Determine the [X, Y] coordinate at the center of the cell enclosing the given text.  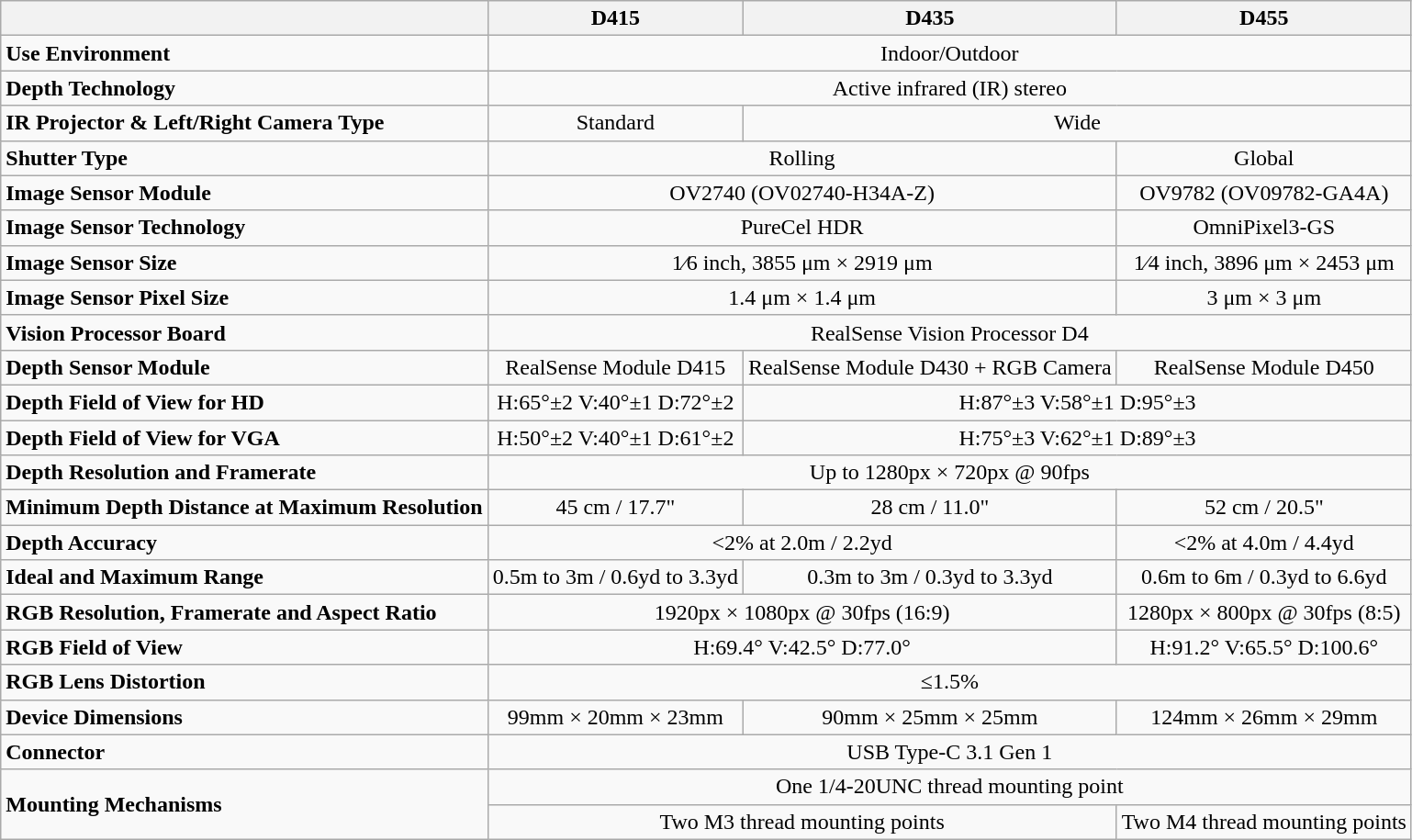
OmniPixel3-GS [1263, 228]
H:65°±2 V:40°±1 D:72°±2 [615, 402]
D415 [615, 18]
1⁄4 inch, 3896 μm × 2453 μm [1263, 263]
Indoor/Outdoor [949, 53]
Depth Field of View for VGA [244, 438]
0.6m to 6m / 0.3yd to 6.6yd [1263, 577]
99mm × 20mm × 23mm [615, 717]
Minimum Depth Distance at Maximum Resolution [244, 508]
Depth Sensor Module [244, 367]
3 μm × 3 μm [1263, 297]
Connector [244, 752]
RGB Resolution, Framerate and Aspect Ratio [244, 612]
RGB Field of View [244, 647]
OV9782 (OV09782-GA4A) [1263, 193]
Two M3 thread mounting points [802, 822]
PureCel HDR [802, 228]
<2% at 4.0m / 4.4yd [1263, 543]
H:69.4° V:42.5° D:77.0° [802, 647]
Use Environment [244, 53]
<2% at 2.0m / 2.2yd [802, 543]
Standard [615, 123]
Device Dimensions [244, 717]
Depth Field of View for HD [244, 402]
Image Sensor Size [244, 263]
RealSense Module D450 [1263, 367]
Depth Resolution and Framerate [244, 473]
124mm × 26mm × 29mm [1263, 717]
Shutter Type [244, 158]
1.4 μm × 1.4 μm [802, 297]
Up to 1280px × 720px @ 90fps [949, 473]
Depth Accuracy [244, 543]
USB Type-C 3.1 Gen 1 [949, 752]
Two M4 thread mounting points [1263, 822]
H:87°±3 V:58°±1 D:95°±3 [1078, 402]
RealSense Vision Processor D4 [949, 332]
Image Sensor Pixel Size [244, 297]
RealSense Module D415 [615, 367]
Vision Processor Board [244, 332]
OV2740 (OV02740-H34A-Z) [802, 193]
IR Projector & Left/Right Camera Type [244, 123]
RealSense Module D430 + RGB Camera [931, 367]
Mounting Mechanisms [244, 804]
52 cm / 20.5" [1263, 508]
Global [1263, 158]
0.3m to 3m / 0.3yd to 3.3yd [931, 577]
0.5m to 3m / 0.6yd to 3.3yd [615, 577]
Rolling [802, 158]
D435 [931, 18]
Image Sensor Technology [244, 228]
90mm × 25mm × 25mm [931, 717]
H:50°±2 V:40°±1 D:61°±2 [615, 438]
1920px × 1080px @ 30fps (16:9) [802, 612]
H:75°±3 V:62°±1 D:89°±3 [1078, 438]
45 cm / 17.7" [615, 508]
≤1.5% [949, 682]
Ideal and Maximum Range [244, 577]
28 cm / 11.0" [931, 508]
One 1/4-20UNC thread mounting point [949, 787]
Image Sensor Module [244, 193]
D455 [1263, 18]
Wide [1078, 123]
1⁄6 inch, 3855 μm × 2919 μm [802, 263]
RGB Lens Distortion [244, 682]
Depth Technology [244, 88]
1280px × 800px @ 30fps (8:5) [1263, 612]
H:91.2° V:65.5° D:100.6° [1263, 647]
Active infrared (IR) stereo [949, 88]
